Identify which cell holds the provided text, then report its (x, y) central coordinate. 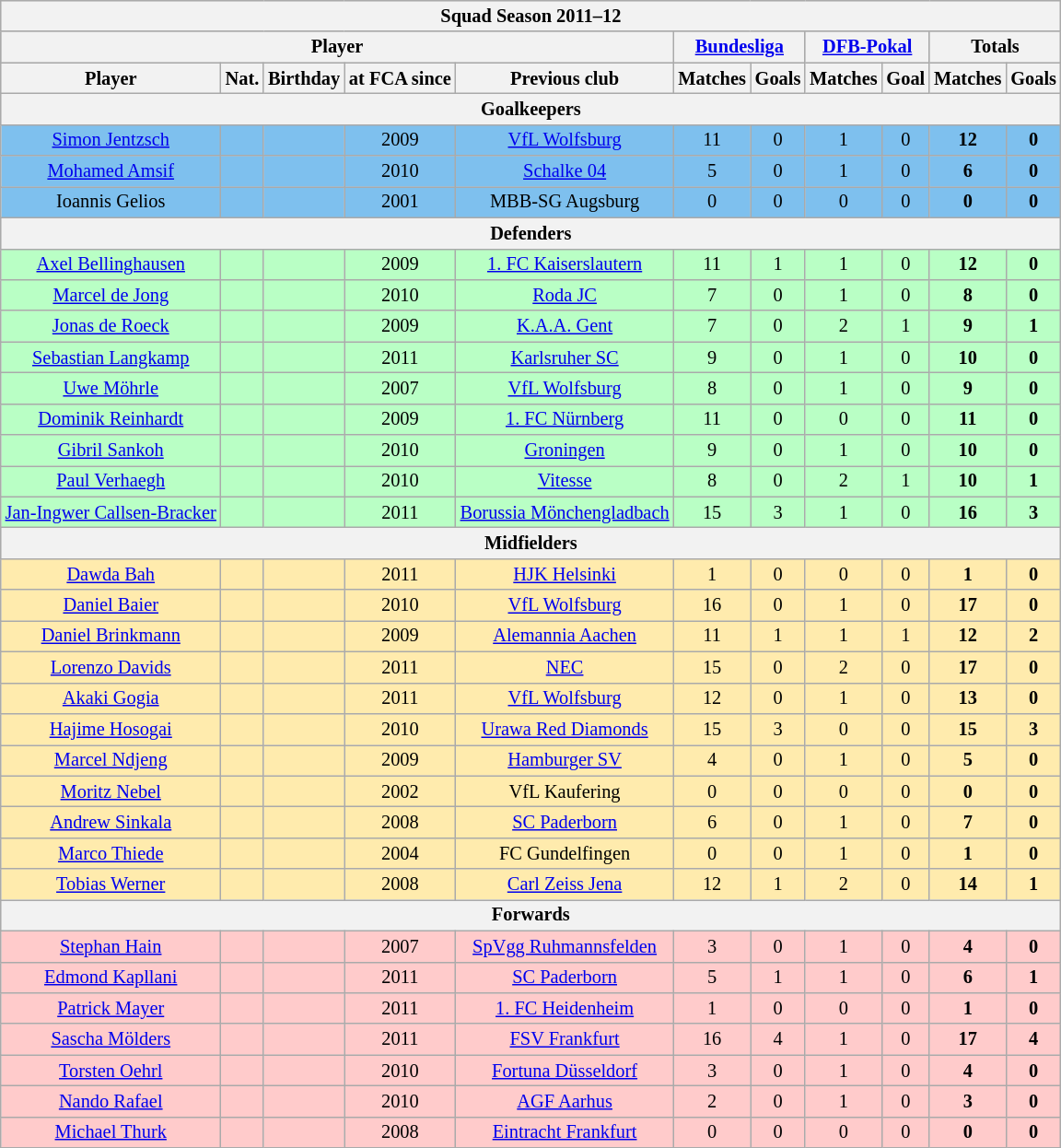
SpVgg Ruhmannsfelden (565, 946)
Goalkeepers (530, 109)
Bundesliga (739, 47)
2001 (400, 202)
Birthday (304, 78)
Andrew Sinkala (111, 822)
Jan-Ingwer Callsen-Bracker (111, 512)
1. FC Kaiserslautern (565, 264)
VfL Kaufering (565, 791)
AGF Aarhus (565, 1101)
Daniel Baier (111, 605)
Uwe Möhrle (111, 388)
Sascha Mölders (111, 1039)
Roda JC (565, 295)
Defenders (530, 233)
Eintracht Frankfurt (565, 1132)
Nat. (242, 78)
Totals (995, 47)
K.A.A. Gent (565, 326)
Torsten Oehrl (111, 1071)
FC Gundelfingen (565, 853)
Previous club (565, 78)
Groningen (565, 451)
NEC (565, 667)
Moritz Nebel (111, 791)
Lorenzo Davids (111, 667)
Marco Thiede (111, 853)
Stephan Hain (111, 946)
at FCA since (400, 78)
Daniel Brinkmann (111, 636)
Ioannis Gelios (111, 202)
Vitesse (565, 481)
Midfielders (530, 543)
Michael Thurk (111, 1132)
Edmond Kapllani (111, 978)
2002 (400, 791)
Borussia Mönchengladbach (565, 512)
Sebastian Langkamp (111, 357)
Urawa Red Diamonds (565, 729)
Tobias Werner (111, 884)
Dominik Reinhardt (111, 419)
Goal (906, 78)
Marcel Ndjeng (111, 760)
Schalke 04 (565, 171)
1. FC Nürnberg (565, 419)
Forwards (530, 915)
Fortuna Düsseldorf (565, 1071)
Akaki Gogia (111, 698)
Karlsruher SC (565, 357)
FSV Frankfurt (565, 1039)
13 (967, 698)
Carl Zeiss Jena (565, 884)
Jonas de Roeck (111, 326)
14 (967, 884)
Paul Verhaegh (111, 481)
Dawda Bah (111, 574)
DFB-Pokal (868, 47)
Axel Bellinghausen (111, 264)
MBB-SG Augsburg (565, 202)
Squad Season 2011–12 (530, 16)
Nando Rafael (111, 1101)
Hamburger SV (565, 760)
Mohamed Amsif (111, 171)
Patrick Mayer (111, 1008)
Simon Jentzsch (111, 140)
Gibril Sankoh (111, 451)
2004 (400, 853)
1. FC Heidenheim (565, 1008)
Marcel de Jong (111, 295)
Hajime Hosogai (111, 729)
Alemannia Aachen (565, 636)
HJK Helsinki (565, 574)
